Return the (x, y) coordinate for the center point of the cell that contains the specified text.  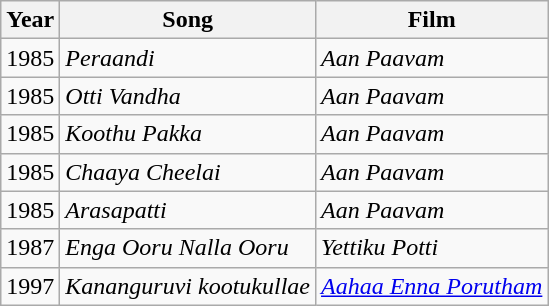
Enga Ooru Nalla Ooru (188, 248)
Year (30, 20)
Kananguruvi kootukullae (188, 286)
Koothu Pakka (188, 134)
1987 (30, 248)
Peraandi (188, 58)
Aahaa Enna Porutham (432, 286)
Film (432, 20)
Yettiku Potti (432, 248)
Otti Vandha (188, 96)
1997 (30, 286)
Chaaya Cheelai (188, 172)
Song (188, 20)
Arasapatti (188, 210)
